For the text-containing cell, return its midpoint in [X, Y] coordinate format. 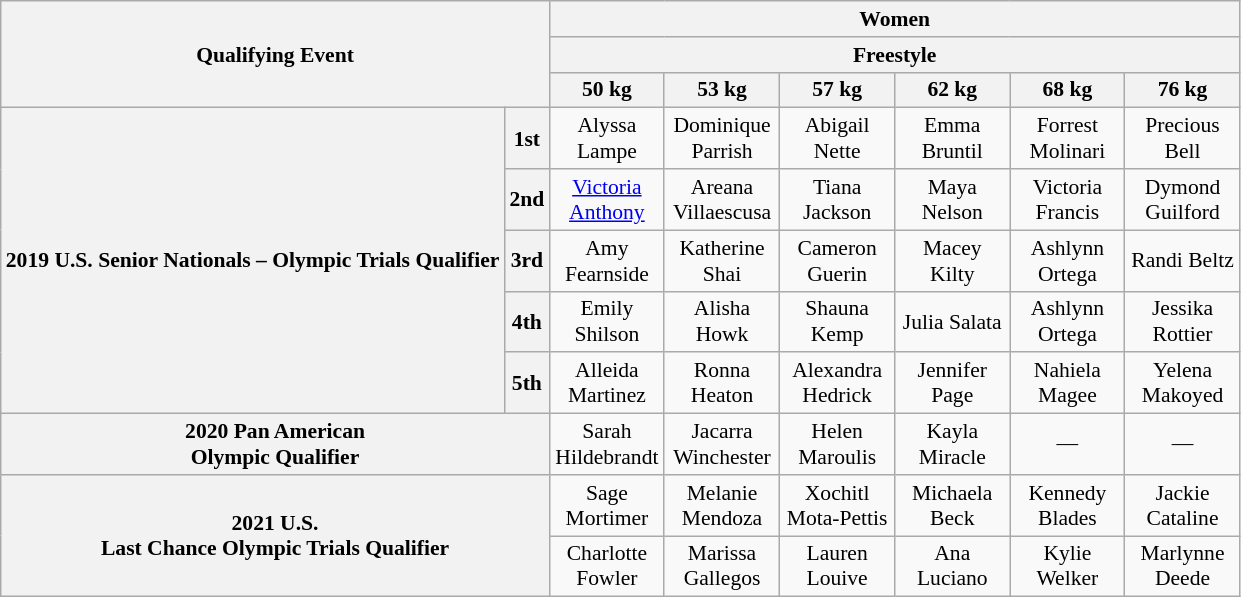
Julia Salata [952, 322]
Jacarra Winchester [722, 444]
2021 U.S.Last Chance Olympic Trials Qualifier [276, 536]
Xochitl Mota-Pettis [838, 506]
Emma Bruntil [952, 138]
Yelena Makoyed [1182, 384]
Jackie Cataline [1182, 506]
68 kg [1068, 90]
57 kg [838, 90]
5th [526, 384]
Precious Bell [1182, 138]
76 kg [1182, 90]
Kylie Welker [1068, 566]
2020 Pan AmericanOlympic Qualifier [276, 444]
Dominique Parrish [722, 138]
53 kg [722, 90]
1st [526, 138]
Tiana Jackson [838, 200]
Alexandra Hedrick [838, 384]
Jessika Rottier [1182, 322]
Abigail Nette [838, 138]
Freestyle [894, 55]
Women [894, 19]
Jennifer Page [952, 384]
Qualifying Event [276, 54]
2019 U.S. Senior Nationals – Olympic Trials Qualifier [253, 261]
Michaela Beck [952, 506]
Alisha Howk [722, 322]
Victoria Francis [1068, 200]
Nahiela Magee [1068, 384]
Kayla Miracle [952, 444]
Victoria Anthony [606, 200]
Sage Mortimer [606, 506]
Ana Luciano [952, 566]
3rd [526, 260]
Ronna Heaton [722, 384]
50 kg [606, 90]
Lauren Louive [838, 566]
Cameron Guerin [838, 260]
Kennedy Blades [1068, 506]
Areana Villaescusa [722, 200]
Melanie Mendoza [722, 506]
Amy Fearnside [606, 260]
Sarah Hildebrandt [606, 444]
Marissa Gallegos [722, 566]
Randi Beltz [1182, 260]
Shauna Kemp [838, 322]
Emily Shilson [606, 322]
Helen Maroulis [838, 444]
Marlynne Deede [1182, 566]
Alyssa Lampe [606, 138]
Forrest Molinari [1068, 138]
4th [526, 322]
Maya Nelson [952, 200]
Macey Kilty [952, 260]
Charlotte Fowler [606, 566]
62 kg [952, 90]
Katherine Shai [722, 260]
Alleida Martinez [606, 384]
2nd [526, 200]
Dymond Guilford [1182, 200]
